Identify which cell holds the provided text, then report its [x, y] central coordinate. 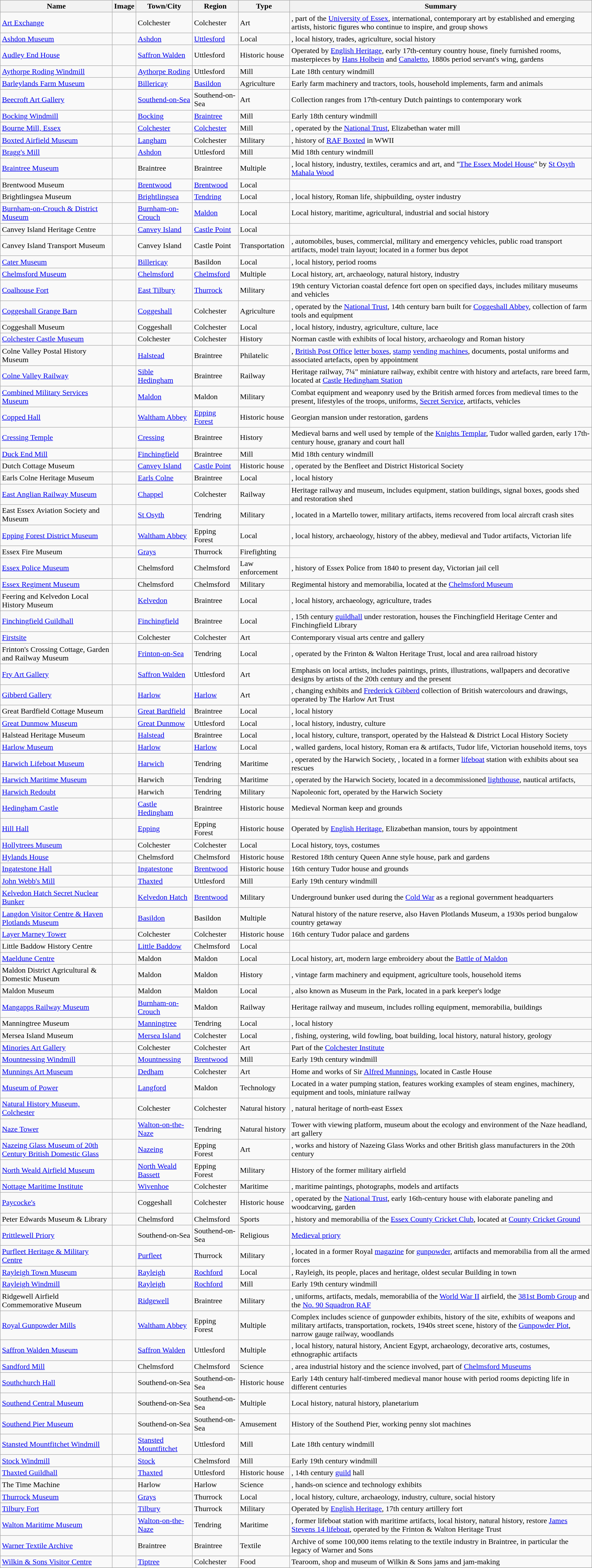
Operated by English Heritage, Elizabethan mansion, tours by appointment [441, 829]
Combined Military Services Museum [56, 396]
, operated by the Harwich Society, , located in a former lifeboat station with exhibits about sea rescues [441, 763]
Tiptree [164, 1562]
Ingatestone [164, 869]
Little Baddow [164, 946]
Southend Pier Museum [56, 1424]
Medieval barns and well used by temple of the Knights Templar, Tudor walled garden, early 17th-century house, granary and court hall [441, 437]
Harwich Lifeboat Museum [56, 763]
Minories Art Gallery [56, 1048]
Home and works of Sir Alfred Munnings, located in Castle House [441, 1072]
Georgian mansion under restoration, gardens [441, 417]
Brightlingsea Museum [56, 197]
Halstead Heritage Museum [56, 735]
Bocking [164, 116]
Transportation [264, 246]
Mangapps Railway Museum [56, 1007]
, automobiles, buses, commercial, military and emergency vehicles, public road transport artifacts, model train layout; located in a former bus depot [441, 246]
Rayleigh Windmill [56, 1284]
Cressing [164, 437]
, natural heritage of north-east Essex [441, 1109]
Restored 18th century Queen Anne style house, park and gardens [441, 857]
Langham [164, 140]
Ridgewell [164, 1301]
Museum of Power [56, 1088]
Frinton-on-Sea [164, 653]
, local history, industry, agriculture, culture, lace [441, 327]
Langford [164, 1088]
Colne Valley Railway [56, 376]
, operated by the Frinton & Walton Heritage Trust, local and area railroad history [441, 653]
Ashdon Museum [56, 39]
Dedham [164, 1072]
Local history, natural history, planetarium [441, 1403]
Technology [264, 1088]
Langdon Visitor Centre & Haven Plotlands Museum [56, 918]
Town/City [164, 6]
Cater Museum [56, 262]
, uniforms, artifacts, medals, memorabilia of the World War II airfield, the 381st Bomb Group and the No. 90 Squadron RAF [441, 1301]
Maldon District Agricultural & Domestic Museum [56, 975]
Art Exchange [56, 23]
, 14th century guild hall [441, 1473]
Colne Valley Postal History Museum [56, 355]
, operated by the National Trust, Elizabethan water mill [441, 128]
East Tilbury [164, 290]
, walled gardens, local history, Roman era & artifacts, Tudor life, Victorian household items, toys [441, 747]
John Webb's Mill [56, 881]
Contemporary visual arts centre and gallery [441, 637]
Burnham-on-Crouch & District Museum [56, 213]
, British Post Office letter boxes, stamp vending machines, documents, postal uniforms and associated artefacts, open by appointment [441, 355]
Thurrock Museum [56, 1497]
Nazeing Glass Museum of 20th Century British Domestic Glass [56, 1150]
Tower with viewing platform, museum about the ecology and environment of the Naze headland, art gallery [441, 1129]
Frinton's Crossing Cottage, Garden and Railway Museum [56, 653]
Copped Hall [56, 417]
Law enforcement [264, 568]
Archive of some 100,000 items relating to the textile industry in Braintree, in particular the legacy of Warner and Sons [441, 1546]
Hedingham Castle [56, 808]
Epping [164, 829]
Essex Fire Museum [56, 552]
, history and memorabilia of the Essex County Cricket Club, located at County Cricket Ground [441, 1219]
Part of the Colchester Institute [441, 1048]
, history of RAF Boxted in WWII [441, 140]
, local history, period rooms [441, 262]
Harwich Redoubt [56, 792]
Kelvedon Hatch [164, 897]
Colchester Castle Museum [56, 339]
Tilbury Fort [56, 1509]
Chappel [164, 494]
Brentwood Museum [56, 185]
Philatelic [264, 355]
, local history, natural history, Ancient Egypt, archaeology, decorative arts, costumes, ethnographic artifacts [441, 1350]
16th century Tudor palace and gardens [441, 934]
Sports [264, 1219]
Collection ranges from 17th-century Dutch paintings to contemporary work [441, 100]
Maldon Museum [56, 991]
Heritage railway and museum, includes rolling equipment, memorabilia, buildings [441, 1007]
Duck End Mill [56, 454]
Religious [264, 1236]
Hollytrees Museum [56, 845]
Southchurch Hall [56, 1383]
Prittlewell Priory [56, 1236]
, located in a Martello tower, military artifacts, items recovered from local aircraft crash sites [441, 515]
Kelvedon [164, 600]
Rayleigh Town Museum [56, 1272]
, located in a former Royal magazine for gunpowder, artifacts and memorabilia from all the armed forces [441, 1256]
Cressing Temple [56, 437]
Operated by English Heritage, 17th century artillery fort [441, 1509]
, works and history of Nazeing Glass Works and other British glass manufacturers in the 20th century [441, 1150]
Harlow Museum [56, 747]
, operated by the National Trust, early 16th-century house with elaborate paneling and woodcarving, garden [441, 1203]
Early 18th century windmill [441, 116]
Bocking Windmill [56, 116]
Purfleet Heritage & Military Centre [56, 1256]
19th century Victorian coastal defence fort open on specified days, includes military museums and vehicles [441, 290]
East Essex Aviation Society and Museum [56, 515]
Natural history of the nature reserve, also Haven Plotlands Museum, a 1930s period bungalow country getaway [441, 918]
Coalhouse Fort [56, 290]
, local history, industry, textiles, ceramics and art, and "The Essex Model House" by St Osyth Mahala Wood [441, 168]
Sandford Mill [56, 1366]
Wivenhoe [164, 1186]
, Rayleigh, its people, places and heritage, oldest secular Building in town [441, 1272]
Essex Regiment Museum [56, 584]
Great Dunmow [164, 723]
Amusement [264, 1424]
Sible Hedingham [164, 376]
Stock Windmill [56, 1461]
Gibberd Gallery [56, 695]
Type [264, 6]
Great Bardfield [164, 711]
Canvey Island Transport Museum [56, 246]
Boxted Airfield Museum [56, 140]
16th century Tudor house and grounds [441, 869]
, fishing, oystering, wild fowling, boat building, local history, natural history, geology [441, 1036]
Stansted Mountfitchet Windmill [56, 1444]
Layer Marney Tower [56, 934]
Hylands House [56, 857]
Local history, art, modern large embroidery about the Battle of Maldon [441, 958]
North Weald Bassett [164, 1170]
Firefighting [264, 552]
Mersea Island [164, 1036]
, area industrial history and the science involved, part of Chelmsford Museums [441, 1366]
Ingatestone Hall [56, 869]
Thaxted Guildhall [56, 1473]
St Osyth [164, 515]
Little Baddow History Centre [56, 946]
Region [215, 6]
Napoleonic fort, operated by the Harwich Society [441, 792]
Warner Textile Archive [56, 1546]
Fry Art Gallery [56, 674]
Epping Forest District Museum [56, 535]
Name [56, 6]
Manningtree [164, 1024]
Tearoom, shop and museum of Wilkin & Sons jams and jam-making [441, 1562]
Medieval Norman keep and grounds [441, 808]
Stansted Mountfitchet [164, 1444]
Underground bunker used during the Cold War as a regional government headquarters [441, 897]
Brightlingsea [164, 197]
Local history, art, archaeology, natural history, industry [441, 274]
Firstsite [56, 637]
Coggeshall Grange Barn [56, 311]
Harwich Maritime Museum [56, 780]
, operated by the National Trust, 14th century barn built for Coggeshall Abbey, collection of farm tools and equipment [441, 311]
Local history, maritime, agricultural, industrial and social history [441, 213]
, operated by the Benfleet and District Historical Society [441, 466]
Located in a water pumping station, features working examples of steam engines, machinery, equipment and tools, miniature railway [441, 1088]
Peter Edwards Museum & Library [56, 1219]
Summary [441, 6]
, operated by the Harwich Society, located in a decommissioned lighthouse, nautical artifacts, [441, 780]
, changing exhibits and Frederick Gibberd collection of British watercolours and drawings, operated by The Harlow Art Trust [441, 695]
Early 14th century half-timbered medieval manor house with period rooms depicting life in different centuries [441, 1383]
Mersea Island Museum [56, 1036]
Hill Hall [56, 829]
Coggeshall Museum [56, 327]
Canvey Island Heritage Centre [56, 229]
Heritage railway and museum, includes equipment, station buildings, signal boxes, goods shed and restoration shed [441, 494]
Finchingfield Guildhall [56, 621]
Medieval priory [441, 1236]
Textile [264, 1546]
, history of Essex Police from 1840 to present day, Victorian jail cell [441, 568]
Essex Police Museum [56, 568]
, local history, archaeology, agriculture, trades [441, 600]
Earls Colne Heritage Museum [56, 478]
Food [264, 1562]
Munnings Art Museum [56, 1072]
Stock [164, 1461]
, also known as Museum in the Park, located in a park keeper's lodge [441, 991]
Earls Colne [164, 478]
Aythorpe Roding [164, 71]
, vintage farm machinery and equipment, agriculture tools, household items [441, 975]
Saffron Walden Museum [56, 1350]
, local history, industry, culture [441, 723]
Braintree Museum [56, 168]
Walton Maritime Museum [56, 1525]
Naze Tower [56, 1129]
Tilbury [164, 1509]
The Time Machine [56, 1485]
Barleylands Farm Museum [56, 83]
Heritage railway, 7¼" miniature railway, exhibit centre with history and artefacts, rare breed farm, located at Castle Hedingham Station [441, 376]
, 15th century guildhall under restoration, houses the Finchingfield Heritage Center and Finchingfield Library [441, 621]
Purfleet [164, 1256]
Royal Gunpowder Mills [56, 1325]
Bourne Mill, Essex [56, 128]
Audley End House [56, 55]
, local history, culture, archaeology, industry, culture, social history [441, 1497]
Natural History Museum, Colchester [56, 1109]
, maritime paintings, photographs, models and artifacts [441, 1186]
Southend Central Museum [56, 1403]
Early farm machinery and tractors, tools, household implements, farm and animals [441, 83]
Feering and Kelvedon Local History Museum [56, 600]
Aythorpe Roding Windmill [56, 71]
North Weald Airfield Museum [56, 1170]
Nottage Maritime Institute [56, 1186]
Paycocke's [56, 1203]
Norman castle with exhibits of local history, archaeology and Roman history [441, 339]
Beecroft Art Gallery [56, 100]
, local history, Roman life, shipbuilding, oyster industry [441, 197]
Mountnessing [164, 1060]
, local history, culture, transport, operated by the Halstead & District Local History Society [441, 735]
Great Dunmow Museum [56, 723]
Chelmsford Museum [56, 274]
, local history, trades, agriculture, social history [441, 39]
Great Bardfield Cottage Museum [56, 711]
Manningtree Museum [56, 1024]
Kelvedon Hatch Secret Nuclear Bunker [56, 897]
Bragg's Mill [56, 152]
Wilkin & Sons Visitor Centre [56, 1562]
, local history, archaeology, history of the abbey, medieval and Tudor artifacts, Victorian life [441, 535]
Maeldune Centre [56, 958]
Castle Hedingham [164, 808]
Nazeing [164, 1150]
Image [124, 6]
Dutch Cottage Museum [56, 466]
Mountnessing Windmill [56, 1060]
East Anglian Railway Museum [56, 494]
, hands-on science and technology exhibits [441, 1485]
Ridgewell Airfield Commemorative Museum [56, 1301]
Local history, toys, costumes [441, 845]
History of the Southend Pier, working penny slot machines [441, 1424]
Regimental history and memorabilia, located at the Chelmsford Museum [441, 584]
History of the former military airfield [441, 1170]
